Provide the (X, Y) coordinate of the cell's center where the given text is located.  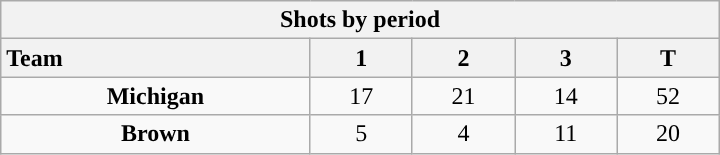
21 (463, 96)
20 (668, 134)
T (668, 58)
17 (361, 96)
Michigan (156, 96)
2 (463, 58)
52 (668, 96)
4 (463, 134)
3 (566, 58)
14 (566, 96)
Team (156, 58)
Shots by period (360, 20)
1 (361, 58)
11 (566, 134)
5 (361, 134)
Brown (156, 134)
